For the text-containing cell, return its midpoint in [X, Y] coordinate format. 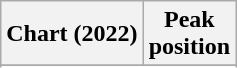
Chart (2022) [72, 34]
Peakposition [189, 34]
